Detect which cell encompasses the target text, then output its (x, y) center coordinate. 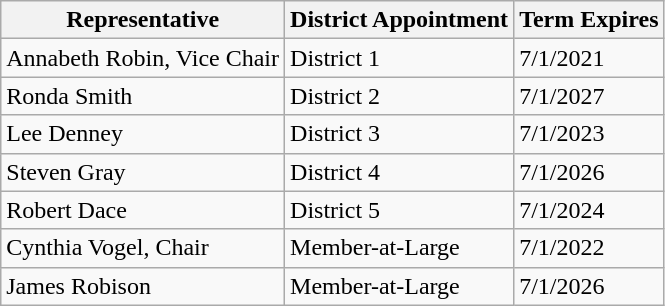
District 4 (400, 172)
District 3 (400, 134)
Representative (143, 20)
7/1/2021 (589, 58)
Cynthia Vogel, Chair (143, 248)
Robert Dace (143, 210)
District 1 (400, 58)
Ronda Smith (143, 96)
Term Expires (589, 20)
7/1/2023 (589, 134)
Steven Gray (143, 172)
James Robison (143, 286)
7/1/2022 (589, 248)
7/1/2024 (589, 210)
District Appointment (400, 20)
District 5 (400, 210)
7/1/2027 (589, 96)
District 2 (400, 96)
Lee Denney (143, 134)
Annabeth Robin, Vice Chair (143, 58)
